Output the (X, Y) coordinate of the center of the cell containing the given text.  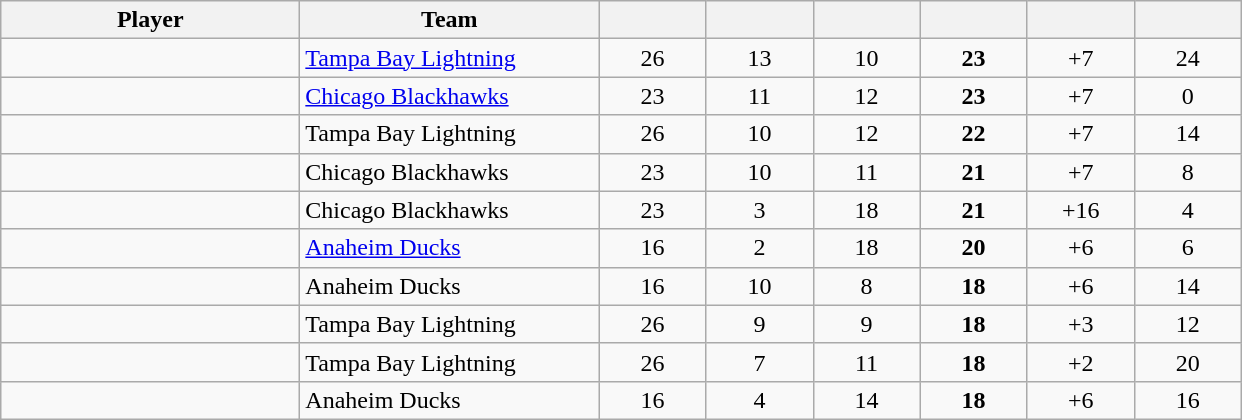
Player (150, 20)
Team (450, 20)
+3 (1080, 324)
2 (760, 248)
+2 (1080, 362)
24 (1188, 58)
22 (974, 134)
+16 (1080, 210)
0 (1188, 96)
13 (760, 58)
3 (760, 210)
6 (1188, 248)
7 (760, 362)
